Output the [x, y] coordinate of the center of the cell containing the given text.  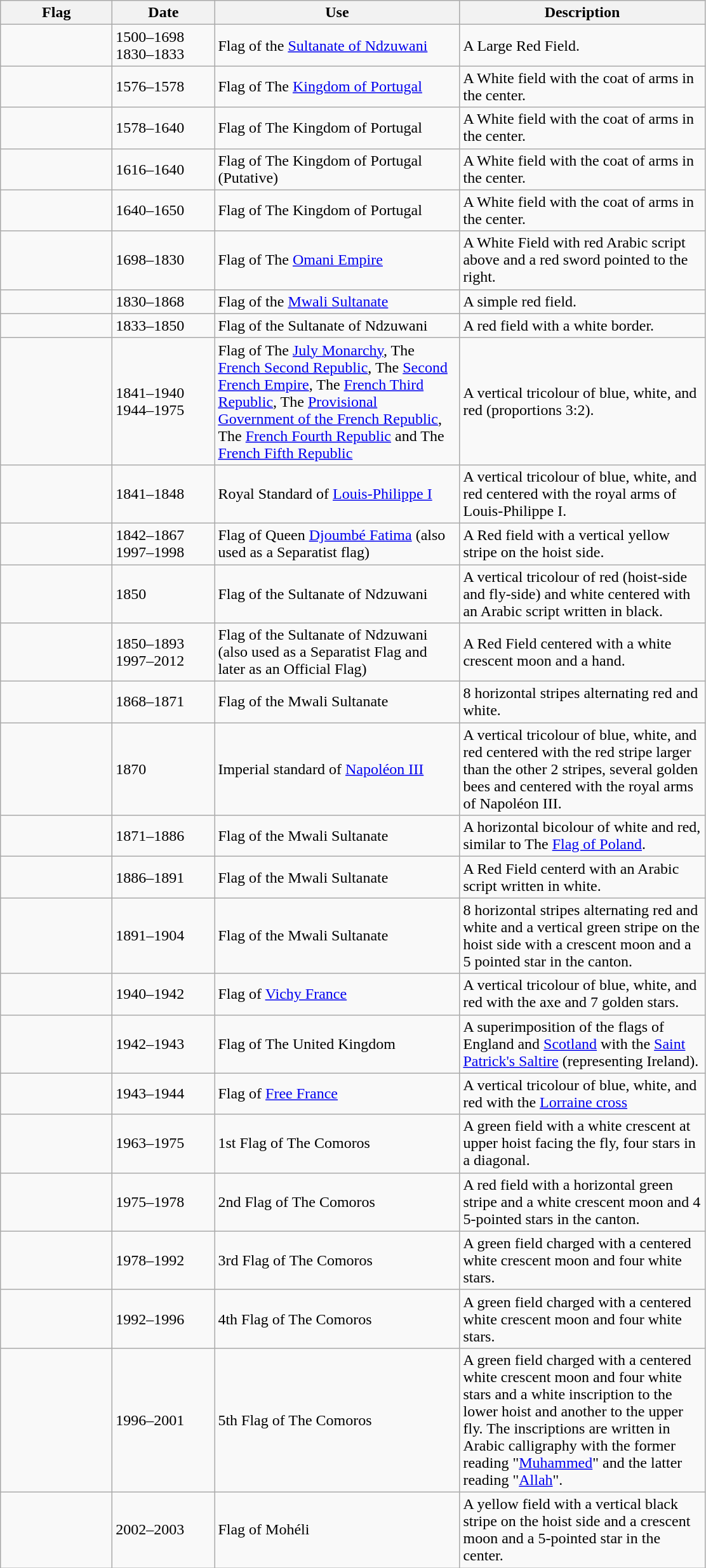
A simple red field. [582, 301]
Description [582, 13]
Flag of The United Kingdom [337, 1044]
A vertical tricolour of blue, white, and red centered with the royal arms of Louis-Philippe I. [582, 494]
Royal Standard of Louis-Philippe I [337, 494]
5th Flag of The Comoros [337, 1420]
A vertical tricolour of blue, white, and red with the Lorraine cross [582, 1094]
8 horizontal stripes alternating red and white and a vertical green stripe on the hoist side with a crescent moon and a 5 pointed star in the canton. [582, 935]
1841–19401944–1975 [164, 401]
1975–1978 [164, 1202]
Flag of the Sultanate of Ndzuwani (also used as a Separatist Flag and later as an Official Flag) [337, 652]
Flag of Free France [337, 1094]
A Red Field centerd with an Arabic script written in white. [582, 877]
A yellow field with a vertical black stripe on the hoist side and a crescent moon and a 5-pointed star in the center. [582, 1529]
1996–2001 [164, 1420]
1978–1992 [164, 1260]
A vertical tricolour of red (hoist-side and fly-side) and white centered with an Arabic script written in black. [582, 594]
1850–18931997–2012 [164, 652]
A Large Red Field. [582, 46]
1942–1943 [164, 1044]
1640–1650 [164, 211]
1833–1850 [164, 326]
1868–1871 [164, 702]
Flag of Mohéli [337, 1529]
2nd Flag of The Comoros [337, 1202]
A vertical tricolour of blue, white, and red with the axe and 7 golden stars. [582, 994]
1841–1848 [164, 494]
1891–1904 [164, 935]
1616–1640 [164, 169]
4th Flag of The Comoros [337, 1319]
1842–18671997–1998 [164, 543]
A red field with a horizontal green stripe and a white crescent moon and 4 5-pointed stars in the canton. [582, 1202]
A Red Field centered with a white crescent moon and a hand. [582, 652]
1698–1830 [164, 260]
1886–1891 [164, 877]
Use [337, 13]
A vertical tricolour of blue, white, and red (proportions 3:2). [582, 401]
1st Flag of The Comoros [337, 1143]
1576–1578 [164, 86]
1940–1942 [164, 994]
A Red field with a vertical yellow stripe on the hoist side. [582, 543]
1870 [164, 769]
A horizontal bicolour of white and red, similar to The Flag of Poland. [582, 836]
1963–1975 [164, 1143]
Flag [57, 13]
Flag of The Omani Empire [337, 260]
Flag of The Kingdom of Portugal (Putative) [337, 169]
1830–1868 [164, 301]
Flag of Vichy France [337, 994]
1871–1886 [164, 836]
2002–2003 [164, 1529]
A red field with a white border. [582, 326]
3rd Flag of The Comoros [337, 1260]
A green field with a white crescent at upper hoist facing the fly, four stars in a diagonal. [582, 1143]
1850 [164, 594]
8 horizontal stripes alternating red and white. [582, 702]
Flag of Queen Djoumbé Fatima (also used as a Separatist flag) [337, 543]
1500–16981830–1833 [164, 46]
1578–1640 [164, 128]
Imperial standard of Napoléon III [337, 769]
A White Field with red Arabic script above and a red sword pointed to the right. [582, 260]
1943–1944 [164, 1094]
A superimposition of the flags of England and Scotland with the Saint Patrick's Saltire (representing Ireland). [582, 1044]
Date [164, 13]
1992–1996 [164, 1319]
